Scan for the cell matching the given text and deliver its [X, Y] coordinate at center. 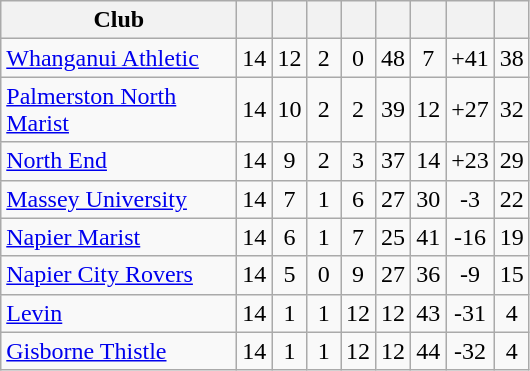
43 [428, 313]
3 [358, 161]
+27 [470, 110]
Palmerston North Marist [119, 110]
30 [428, 199]
Levin [119, 313]
22 [512, 199]
Napier Marist [119, 237]
15 [512, 275]
41 [428, 237]
Whanganui Athletic [119, 58]
5 [290, 275]
39 [394, 110]
North End [119, 161]
-16 [470, 237]
+23 [470, 161]
10 [290, 110]
Club [119, 20]
38 [512, 58]
44 [428, 351]
Massey University [119, 199]
29 [512, 161]
-31 [470, 313]
Napier City Rovers [119, 275]
+41 [470, 58]
36 [428, 275]
37 [394, 161]
19 [512, 237]
-3 [470, 199]
Gisborne Thistle [119, 351]
32 [512, 110]
25 [394, 237]
48 [394, 58]
-32 [470, 351]
-9 [470, 275]
